Extract the [X, Y] coordinate from the center of the cell holding the provided text.  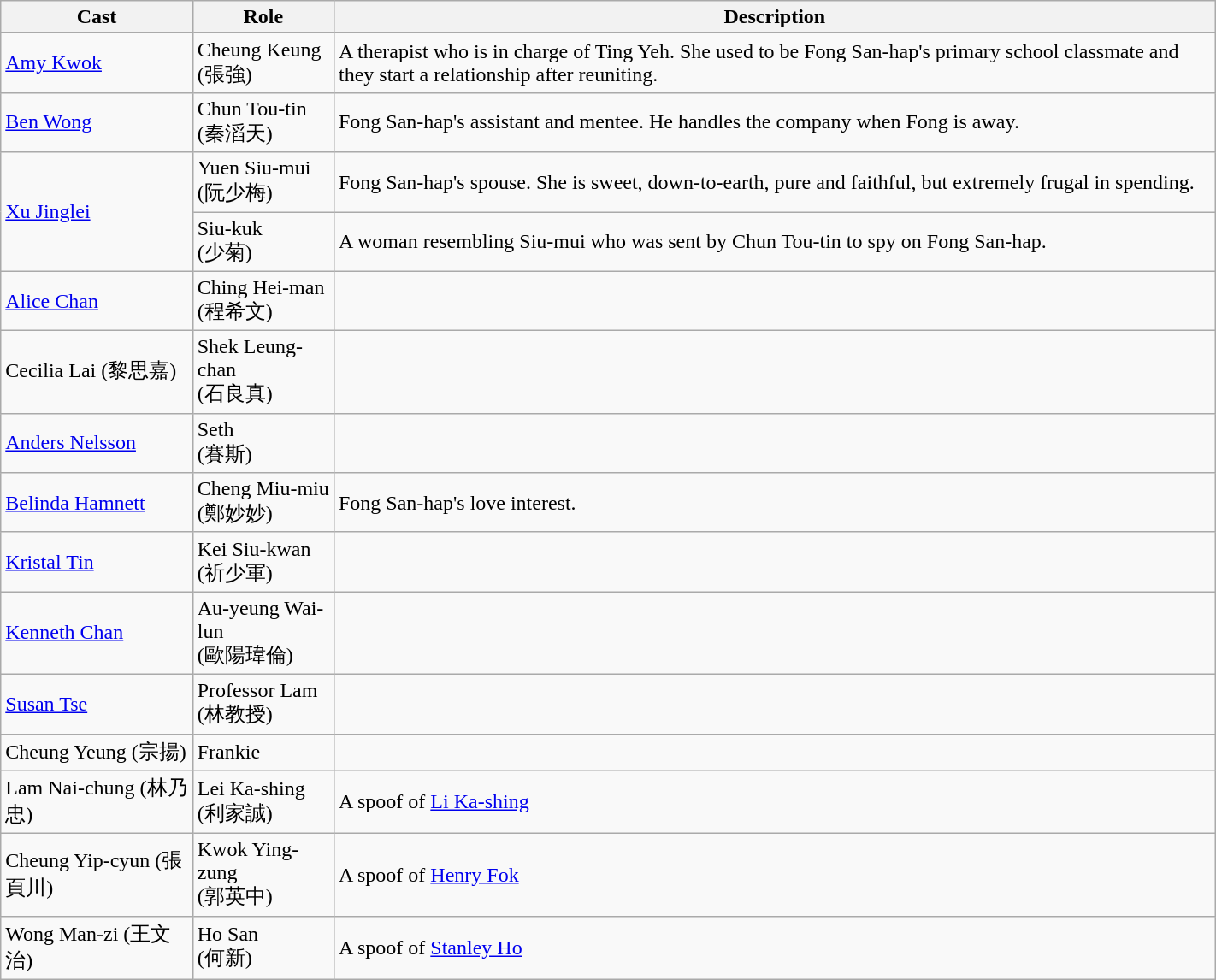
Fong San-hap's love interest. [775, 503]
Cheng Miu-miu(鄭妙妙) [263, 503]
Description [775, 17]
Yuen Siu-mui(阮少梅) [263, 182]
Shek Leung-chan(石良真) [263, 373]
Fong San-hap's assistant and mentee. He handles the company when Fong is away. [775, 122]
Cheung Yeung (宗揚) [97, 753]
A therapist who is in charge of Ting Yeh. She used to be Fong San-hap's primary school classmate and they start a relationship after reuniting. [775, 63]
A spoof of Henry Fok [775, 876]
Role [263, 17]
Susan Tse [97, 704]
A woman resembling Siu-mui who was sent by Chun Tou-tin to spy on Fong San-hap. [775, 242]
Ching Hei-man(程希文) [263, 301]
Siu-kuk(少菊) [263, 242]
Alice Chan [97, 301]
Xu Jinglei [97, 212]
Fong San-hap's spouse. She is sweet, down-to-earth, pure and faithful, but extremely frugal in spending. [775, 182]
Belinda Hamnett [97, 503]
Amy Kwok [97, 63]
Professor Lam(林教授) [263, 704]
Lei Ka-shing(利家誠) [263, 802]
Kristal Tin [97, 562]
Cast [97, 17]
Lam Nai-chung (林乃忠) [97, 802]
Ho San(何新) [263, 948]
Kei Siu-kwan(祈少軍) [263, 562]
Wong Man-zi (王文治) [97, 948]
Ben Wong [97, 122]
Anders Nelsson [97, 443]
Kenneth Chan [97, 633]
Cheung Keung(張強) [263, 63]
Seth(賽斯) [263, 443]
Frankie [263, 753]
Kwok Ying-zung(郭英中) [263, 876]
Cecilia Lai (黎思嘉) [97, 373]
Au-yeung Wai-lun(歐陽瑋倫) [263, 633]
Cheung Yip-cyun (張頁川) [97, 876]
Chun Tou-tin(秦滔天) [263, 122]
A spoof of Stanley Ho [775, 948]
A spoof of Li Ka-shing [775, 802]
